Search for the cell housing the specified text and yield its [X, Y] center coordinate. 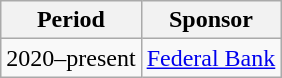
2020–present [71, 58]
Sponsor [211, 20]
Federal Bank [211, 58]
Period [71, 20]
